Pinpoint the cell where the given text exists, returning its [X, Y] midpoint coordinate. 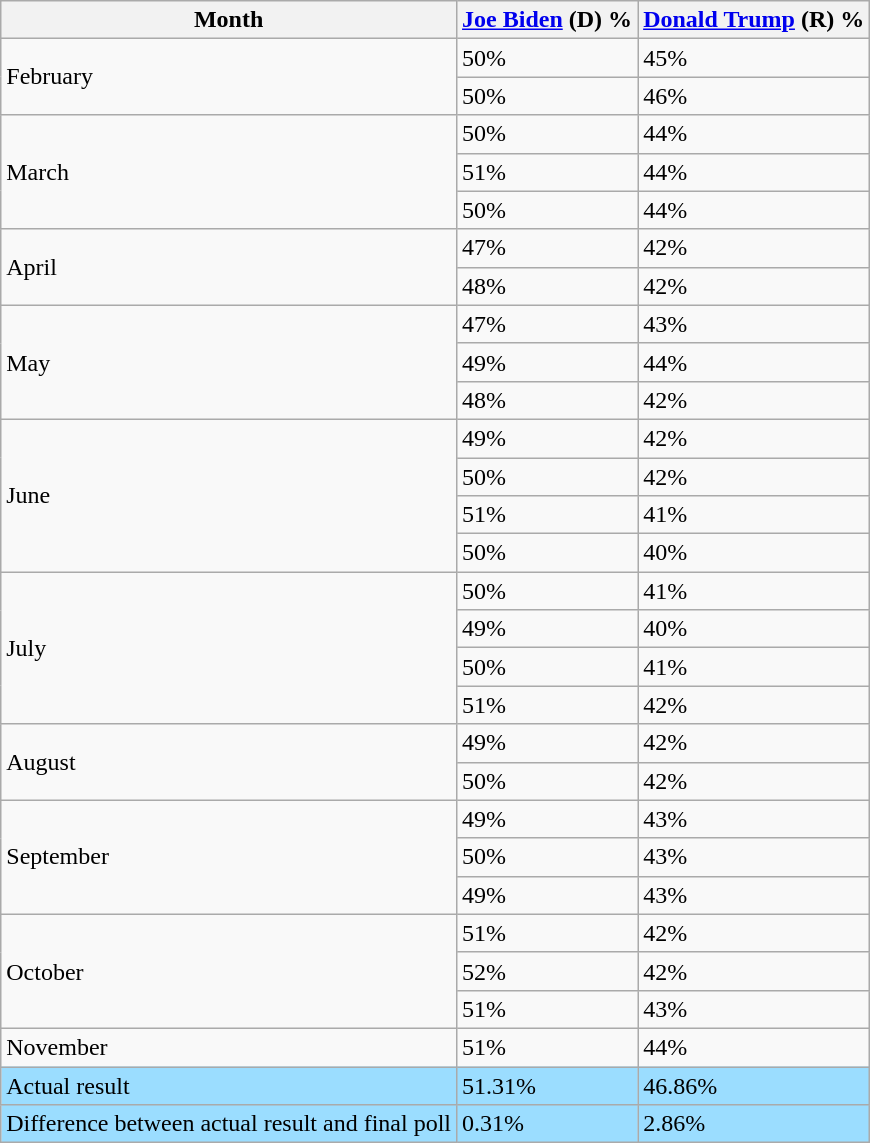
May [229, 362]
Difference between actual result and final poll [229, 1124]
46% [754, 96]
October [229, 971]
Donald Trump (R) % [754, 20]
September [229, 857]
46.86% [754, 1085]
June [229, 495]
Actual result [229, 1085]
March [229, 172]
0.31% [548, 1124]
February [229, 77]
Joe Biden (D) % [548, 20]
51.31% [548, 1085]
52% [548, 971]
April [229, 267]
November [229, 1047]
Month [229, 20]
July [229, 648]
August [229, 762]
2.86% [754, 1124]
45% [754, 58]
